Return the (x, y) coordinate for the center point of the cell that contains the specified text.  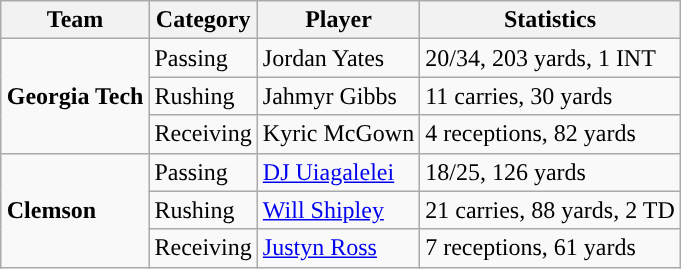
20/34, 203 yards, 1 INT (550, 58)
Will Shipley (338, 210)
DJ Uiagalelei (338, 172)
Team (75, 20)
Category (203, 20)
Statistics (550, 20)
Justyn Ross (338, 248)
18/25, 126 yards (550, 172)
Georgia Tech (75, 96)
Kyric McGown (338, 134)
Player (338, 20)
21 carries, 88 yards, 2 TD (550, 210)
Jordan Yates (338, 58)
11 carries, 30 yards (550, 96)
7 receptions, 61 yards (550, 248)
Jahmyr Gibbs (338, 96)
Clemson (75, 210)
4 receptions, 82 yards (550, 134)
